Find where the given text appears and provide that cell's center as [X, Y] coordinate. 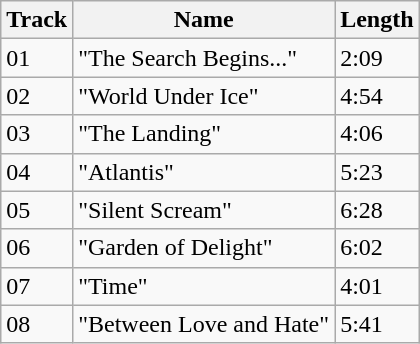
"Time" [204, 286]
"World Under Ice" [204, 96]
6:28 [377, 210]
"The Landing" [204, 134]
06 [37, 248]
5:23 [377, 172]
5:41 [377, 324]
08 [37, 324]
03 [37, 134]
"Silent Scream" [204, 210]
"Atlantis" [204, 172]
Track [37, 20]
2:09 [377, 58]
01 [37, 58]
"Between Love and Hate" [204, 324]
07 [37, 286]
04 [37, 172]
4:54 [377, 96]
Name [204, 20]
6:02 [377, 248]
4:06 [377, 134]
"Garden of Delight" [204, 248]
Length [377, 20]
05 [37, 210]
4:01 [377, 286]
"The Search Begins..." [204, 58]
02 [37, 96]
